Find where the given text appears and provide that cell's center as [X, Y] coordinate. 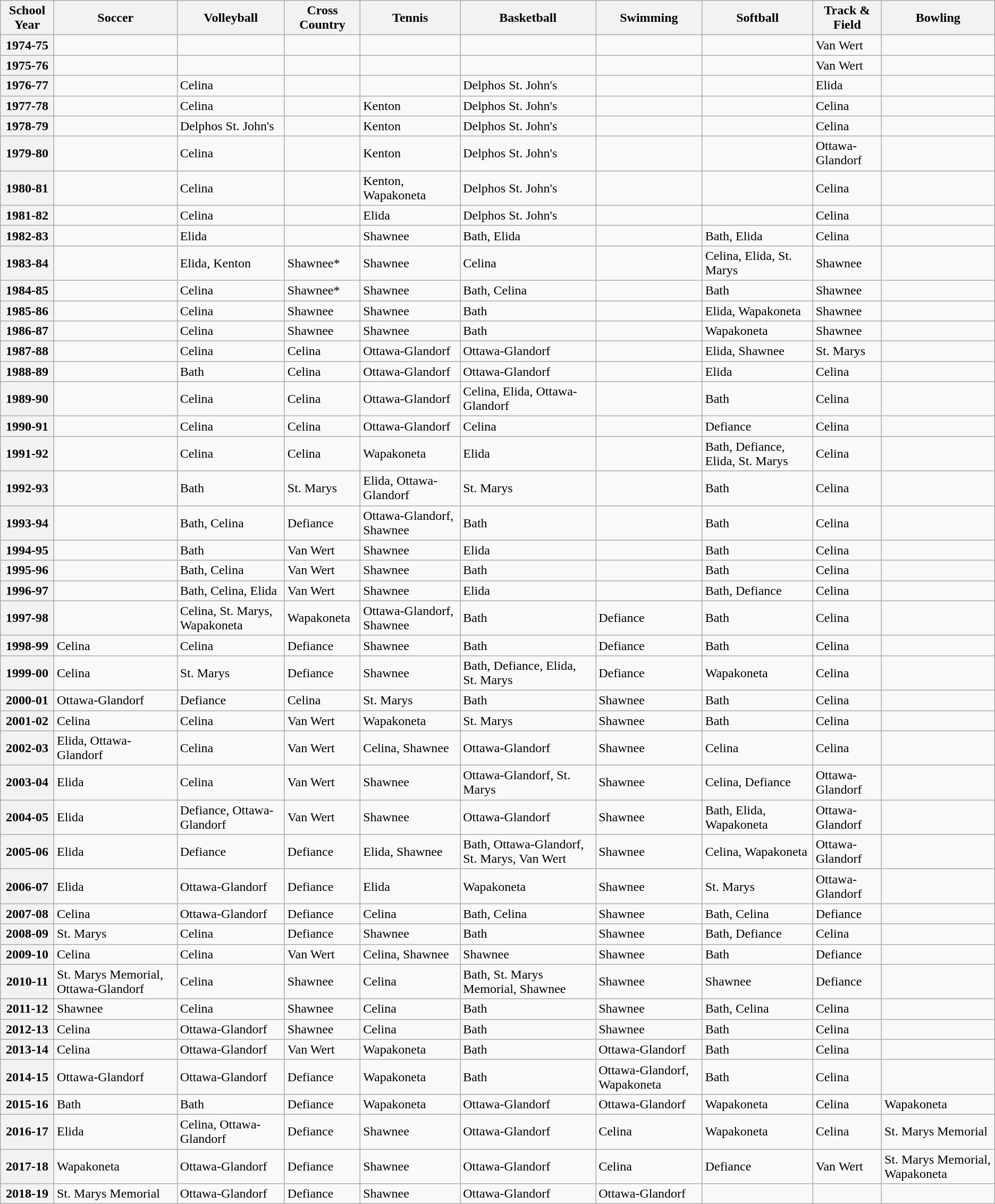
2002-03 [28, 748]
2005-06 [28, 852]
1988-89 [28, 372]
Ottawa-Glandorf, Wapakoneta [650, 1077]
2008-09 [28, 934]
2003-04 [28, 782]
2011-12 [28, 1009]
Kenton, Wapakoneta [410, 188]
2004-05 [28, 818]
Celina, Ottawa-Glandorf [231, 1131]
Defiance, Ottawa-Glandorf [231, 818]
1984-85 [28, 290]
1982-83 [28, 235]
2015-16 [28, 1104]
Celina, St. Marys, Wapakoneta [231, 618]
1980-81 [28, 188]
2006-07 [28, 887]
Softball [757, 18]
2017-18 [28, 1166]
St. Marys Memorial, Ottawa-Glandorf [115, 981]
Swimming [650, 18]
School Year [28, 18]
St. Marys Memorial, Wapakoneta [938, 1166]
1987-88 [28, 351]
1999-00 [28, 673]
2001-02 [28, 720]
Bath, St. Marys Memorial, Shawnee [528, 981]
2013-14 [28, 1049]
1981-82 [28, 215]
Track & Field [847, 18]
1995-96 [28, 570]
1979-80 [28, 153]
1993-94 [28, 523]
1998-99 [28, 645]
2007-08 [28, 914]
1985-86 [28, 311]
1992-93 [28, 488]
2014-15 [28, 1077]
2010-11 [28, 981]
Bath, Ottawa-Glandorf, St. Marys, Van Wert [528, 852]
Celina, Wapakoneta [757, 852]
Volleyball [231, 18]
2000-01 [28, 700]
Bath, Elida, Wapakoneta [757, 818]
Tennis [410, 18]
Elida, Wapakoneta [757, 311]
1978-79 [28, 126]
1990-91 [28, 426]
Elida, Kenton [231, 263]
1989-90 [28, 399]
1976-77 [28, 86]
Bath, Celina, Elida [231, 591]
Bowling [938, 18]
1996-97 [28, 591]
2016-17 [28, 1131]
1986-87 [28, 331]
2012-13 [28, 1029]
1974-75 [28, 45]
2018-19 [28, 1194]
Celina, Defiance [757, 782]
Basketball [528, 18]
1977-78 [28, 106]
Celina, Elida, Ottawa-Glandorf [528, 399]
Celina, Elida, St. Marys [757, 263]
1991-92 [28, 454]
1975-76 [28, 65]
2009-10 [28, 954]
1997-98 [28, 618]
Soccer [115, 18]
1994-95 [28, 550]
1983-84 [28, 263]
Cross Country [322, 18]
Ottawa-Glandorf, St. Marys [528, 782]
